Detect which cell encompasses the target text, then output its [x, y] center coordinate. 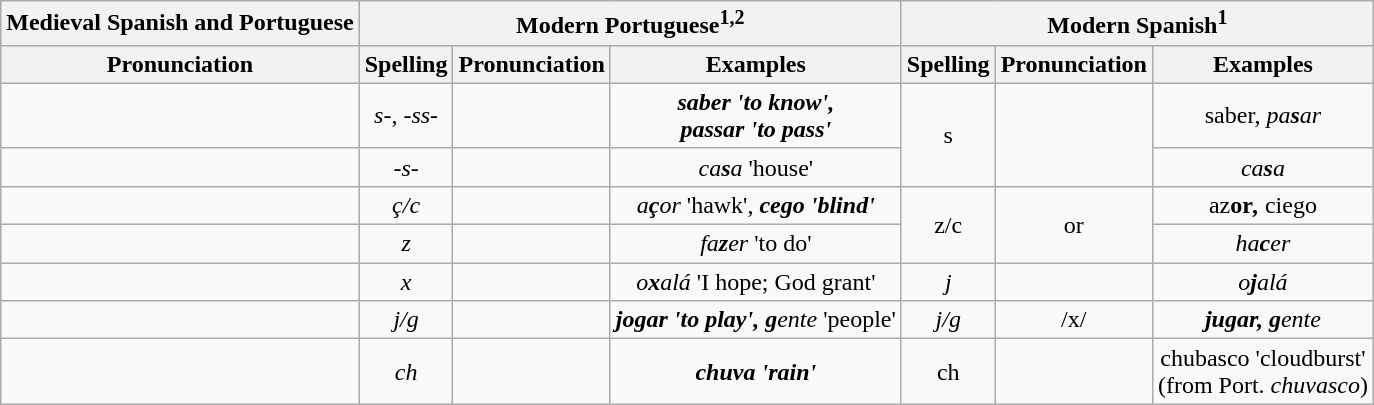
fazer 'to do' [756, 244]
Modern Spanish1 [1137, 24]
s-, -ss- [406, 116]
Medieval Spanish and Portuguese [180, 24]
saber 'to know',passar 'to pass' [756, 116]
/x/ [1074, 320]
x [406, 282]
z/c [948, 224]
-s- [406, 167]
Modern Portuguese1,2 [630, 24]
or [1074, 224]
jugar, gente [1262, 320]
z [406, 244]
açor 'hawk', cego 'blind' [756, 205]
casa [1262, 167]
jogar 'to play', gente 'people' [756, 320]
ojalá [1262, 282]
ç/c [406, 205]
saber, pasar [1262, 116]
chubasco 'cloudburst'(from Port. chuvasco) [1262, 372]
j [948, 282]
casa 'house' [756, 167]
chuva 'rain' [756, 372]
s [948, 134]
azor, ciego [1262, 205]
oxalá 'I hope; God grant' [756, 282]
hacer [1262, 244]
